Return the [x, y] coordinate for the center point of the cell that contains the specified text.  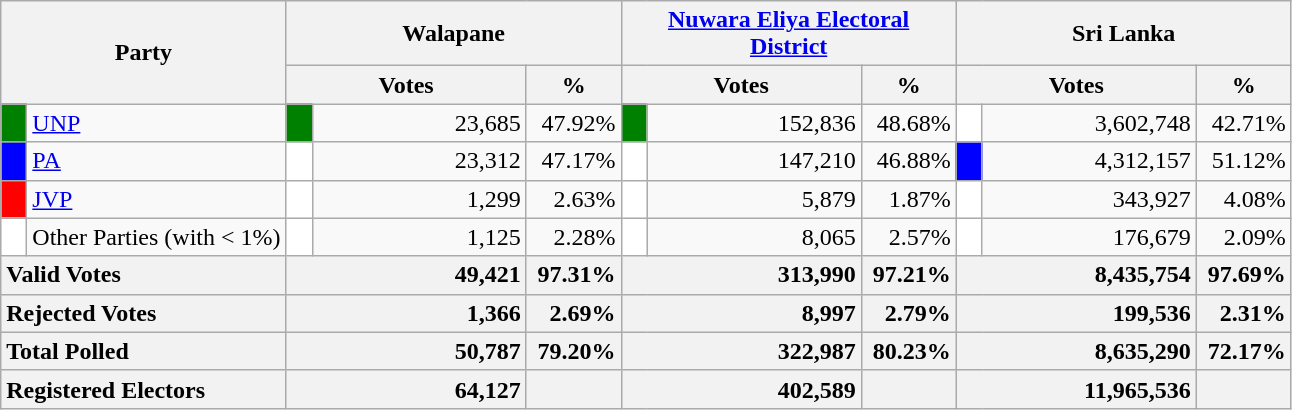
79.20% [574, 351]
46.88% [908, 161]
2.09% [1244, 237]
8,635,290 [1076, 351]
47.92% [574, 123]
147,210 [754, 161]
Other Parties (with < 1%) [156, 237]
8,435,754 [1076, 275]
Nuwara Eliya Electoral District [788, 34]
97.31% [574, 275]
2.69% [574, 313]
Rejected Votes [144, 313]
3,602,748 [1089, 123]
1.87% [908, 199]
2.63% [574, 199]
2.57% [908, 237]
Walapane [454, 34]
1,125 [419, 237]
72.17% [1244, 351]
51.12% [1244, 161]
42.71% [1244, 123]
64,127 [406, 389]
152,836 [754, 123]
48.68% [908, 123]
4.08% [1244, 199]
JVP [156, 199]
23,312 [419, 161]
2.79% [908, 313]
UNP [156, 123]
Total Polled [144, 351]
5,879 [754, 199]
47.17% [574, 161]
8,997 [741, 313]
Valid Votes [144, 275]
Sri Lanka [1124, 34]
Party [144, 52]
Registered Electors [144, 389]
97.69% [1244, 275]
PA [156, 161]
402,589 [741, 389]
8,065 [754, 237]
50,787 [406, 351]
2.31% [1244, 313]
97.21% [908, 275]
4,312,157 [1089, 161]
322,987 [741, 351]
1,366 [406, 313]
1,299 [419, 199]
11,965,536 [1076, 389]
199,536 [1076, 313]
80.23% [908, 351]
23,685 [419, 123]
343,927 [1089, 199]
49,421 [406, 275]
176,679 [1089, 237]
2.28% [574, 237]
313,990 [741, 275]
